Search for the cell housing the specified text and yield its (x, y) center coordinate. 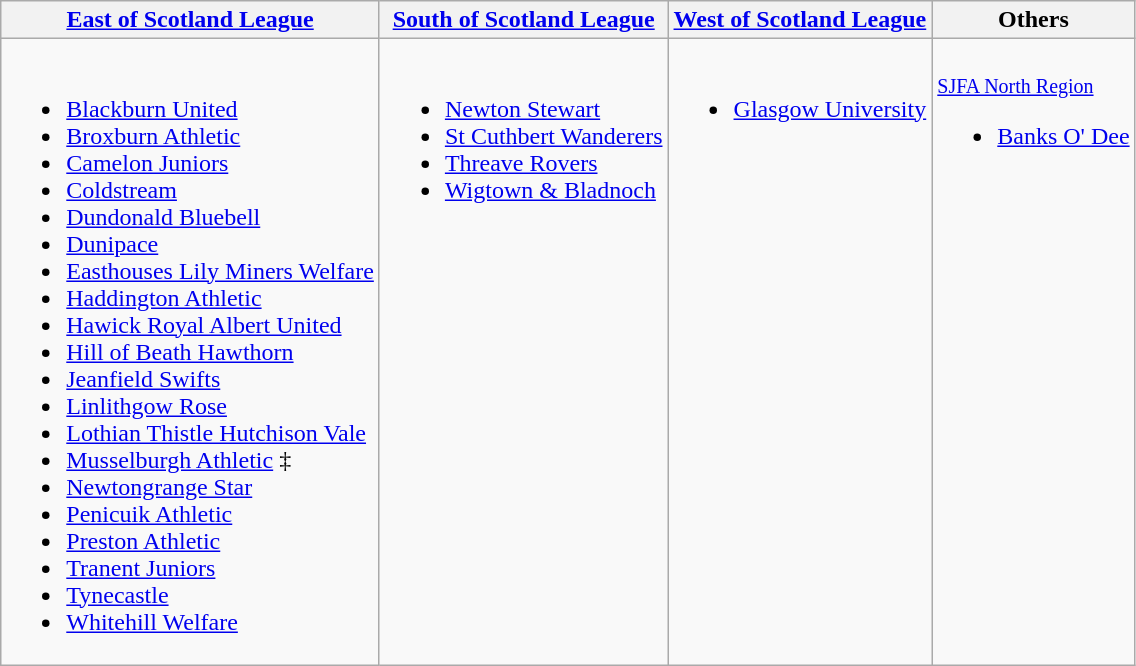
Glasgow University (800, 352)
South of Scotland League (524, 20)
SJFA North RegionBanks O' Dee (1034, 352)
West of Scotland League (800, 20)
Others (1034, 20)
Newton StewartSt Cuthbert WanderersThreave RoversWigtown & Bladnoch (524, 352)
East of Scotland League (190, 20)
